Return (x, y) of the center of cell containing provided text 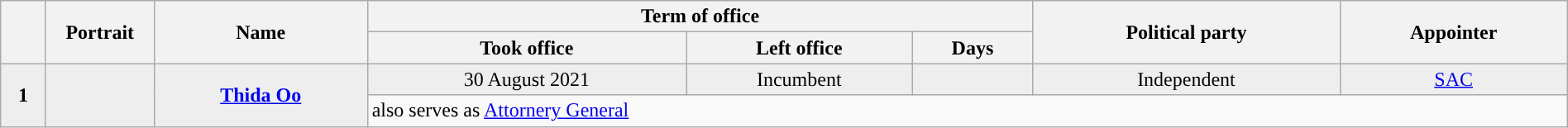
Portrait (99, 32)
30 August 2021 (526, 79)
Incumbent (799, 79)
1 (23, 95)
Days (973, 48)
Thida Oo (261, 95)
Political party (1186, 32)
SAC (1454, 79)
Independent (1186, 79)
Took office (526, 48)
Name (261, 32)
Left office (799, 48)
Appointer (1454, 32)
Term of office (700, 17)
also serves as Attornery General (968, 111)
